For the text-containing cell, return its midpoint in [x, y] coordinate format. 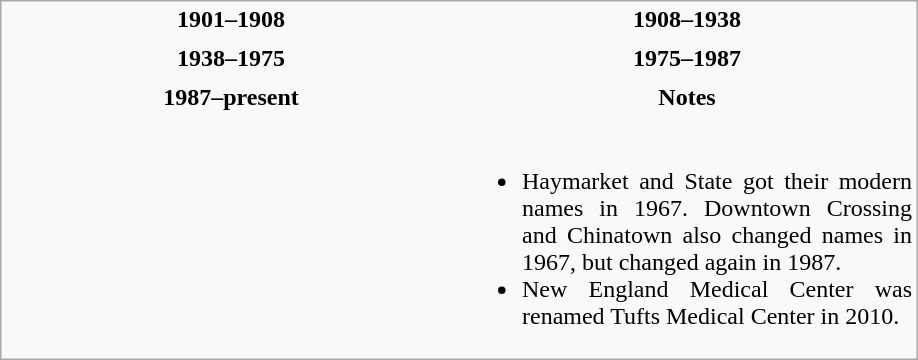
1938–1975 [230, 59]
1908–1938 [686, 19]
1975–1987 [686, 59]
Notes [686, 97]
1901–1908 [230, 19]
1987–present [230, 97]
